Pinpoint the cell where the given text exists, returning its (X, Y) midpoint coordinate. 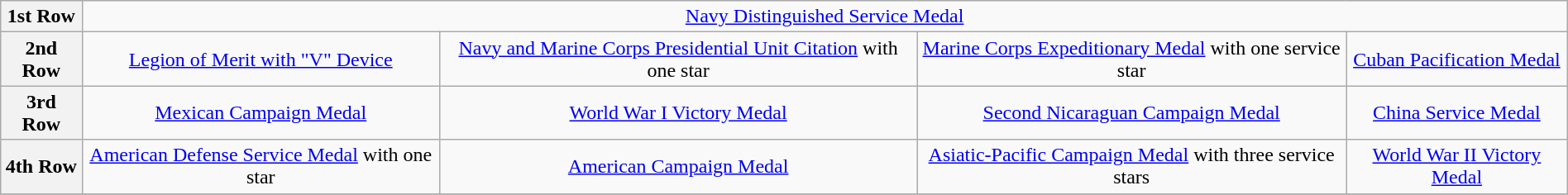
Cuban Pacification Medal (1457, 59)
1st Row (41, 17)
Mexican Campaign Medal (261, 112)
Navy Distinguished Service Medal (825, 17)
Marine Corps Expeditionary Medal with one service star (1131, 59)
3rd Row (41, 112)
World War I Victory Medal (678, 112)
American Defense Service Medal with one star (261, 167)
Second Nicaraguan Campaign Medal (1131, 112)
4th Row (41, 167)
Navy and Marine Corps Presidential Unit Citation with one star (678, 59)
American Campaign Medal (678, 167)
China Service Medal (1457, 112)
2nd Row (41, 59)
Asiatic-Pacific Campaign Medal with three service stars (1131, 167)
World War II Victory Medal (1457, 167)
Legion of Merit with "V" Device (261, 59)
